Determine the [x, y] coordinate at the center of the cell enclosing the given text.  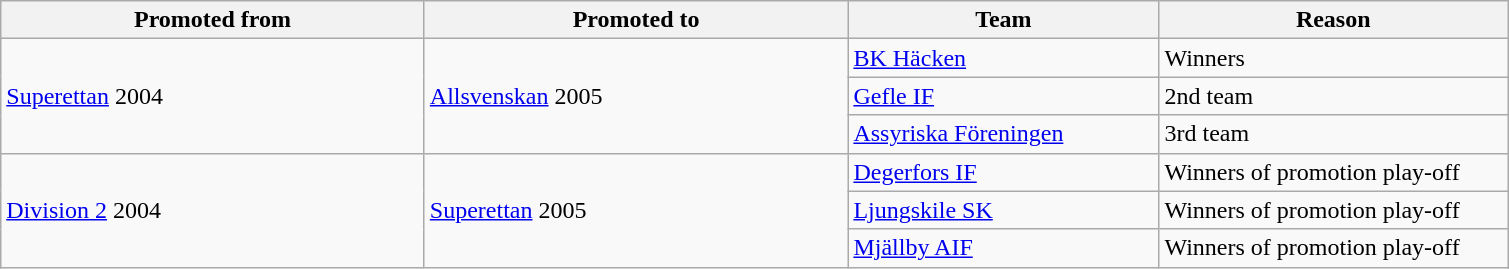
Superettan 2004 [213, 96]
BK Häcken [1004, 58]
Promoted to [636, 20]
Team [1004, 20]
Mjällby AIF [1004, 248]
Assyriska Föreningen [1004, 134]
Division 2 2004 [213, 210]
Winners [1334, 58]
Reason [1334, 20]
Gefle IF [1004, 96]
3rd team [1334, 134]
Allsvenskan 2005 [636, 96]
Ljungskile SK [1004, 210]
Promoted from [213, 20]
Superettan 2005 [636, 210]
2nd team [1334, 96]
Degerfors IF [1004, 172]
